Detect which cell encompasses the target text, then output its (X, Y) center coordinate. 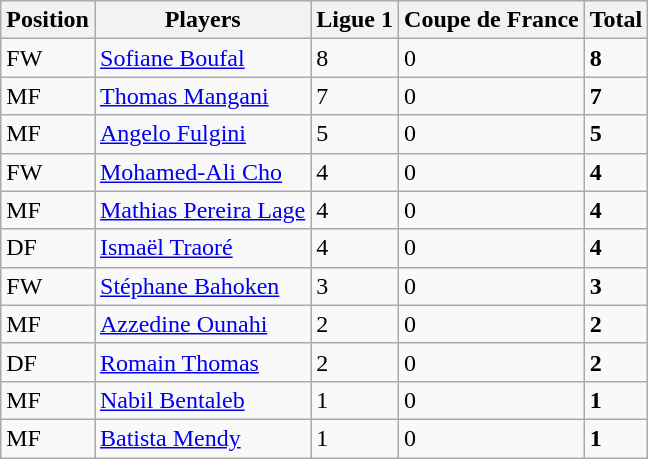
Mohamed-Ali Cho (202, 172)
Angelo Fulgini (202, 134)
Total (616, 20)
Nabil Bentaleb (202, 400)
Romain Thomas (202, 362)
Mathias Pereira Lage (202, 210)
Thomas Mangani (202, 96)
Players (202, 20)
Batista Mendy (202, 438)
Position (48, 20)
Stéphane Bahoken (202, 286)
Azzedine Ounahi (202, 324)
Sofiane Boufal (202, 58)
Ismaël Traoré (202, 248)
Coupe de France (492, 20)
Ligue 1 (355, 20)
